Extract the [X, Y] coordinate from the center of the cell holding the provided text.  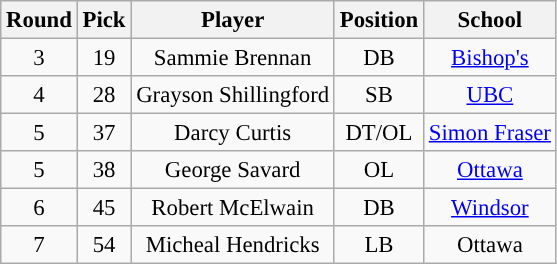
4 [39, 95]
Robert McElwain [233, 208]
7 [39, 245]
School [490, 20]
19 [104, 58]
George Savard [233, 170]
45 [104, 208]
LB [378, 245]
Darcy Curtis [233, 133]
6 [39, 208]
3 [39, 58]
Windsor [490, 208]
38 [104, 170]
Player [233, 20]
UBC [490, 95]
54 [104, 245]
OL [378, 170]
37 [104, 133]
Grayson Shillingford [233, 95]
Round [39, 20]
Bishop's [490, 58]
Pick [104, 20]
Simon Fraser [490, 133]
DT/OL [378, 133]
Position [378, 20]
Micheal Hendricks [233, 245]
Sammie Brennan [233, 58]
SB [378, 95]
28 [104, 95]
